Provide the (X, Y) coordinate of the cell's center where the given text is located.  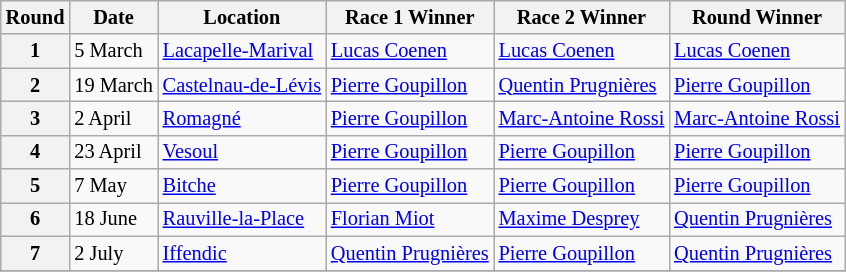
2 April (113, 118)
Race 1 Winner (410, 17)
Round (36, 17)
Maxime Desprey (582, 219)
Lacapelle-Marival (242, 51)
Location (242, 17)
Florian Miot (410, 219)
7 (36, 253)
3 (36, 118)
2 July (113, 253)
Rauville-la-Place (242, 219)
6 (36, 219)
4 (36, 152)
Vesoul (242, 152)
23 April (113, 152)
5 (36, 186)
Castelnau-de-Lévis (242, 85)
Round Winner (757, 17)
Bitche (242, 186)
1 (36, 51)
Romagné (242, 118)
19 March (113, 85)
Date (113, 17)
Iffendic (242, 253)
18 June (113, 219)
2 (36, 85)
7 May (113, 186)
5 March (113, 51)
Race 2 Winner (582, 17)
